From the cell containing the given text, extract its center point as (x, y) coordinate. 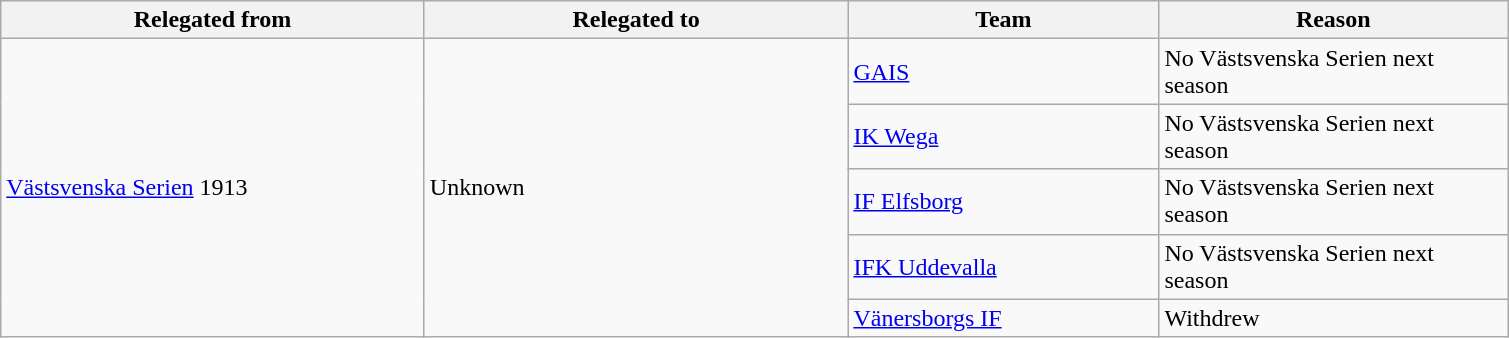
Vänersborgs IF (1004, 318)
IK Wega (1004, 136)
Reason (1334, 20)
Västsvenska Serien 1913 (213, 188)
IF Elfsborg (1004, 202)
Unknown (636, 188)
Relegated to (636, 20)
Withdrew (1334, 318)
IFK Uddevalla (1004, 266)
GAIS (1004, 72)
Relegated from (213, 20)
Team (1004, 20)
